Identify which cell holds the provided text, then report its [X, Y] central coordinate. 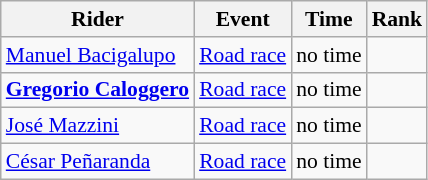
Gregorio Caloggero [98, 90]
Rider [98, 19]
Event [242, 19]
José Mazzini [98, 126]
César Peñaranda [98, 162]
Time [328, 19]
Rank [398, 19]
Manuel Bacigalupo [98, 55]
